Search for the cell housing the specified text and yield its [x, y] center coordinate. 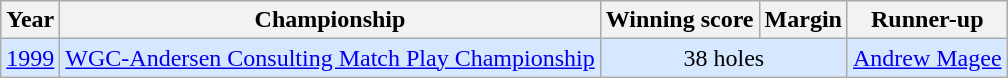
1999 [30, 58]
Championship [330, 20]
Runner-up [927, 20]
Winning score [680, 20]
38 holes [724, 58]
Andrew Magee [927, 58]
WGC-Andersen Consulting Match Play Championship [330, 58]
Year [30, 20]
Margin [803, 20]
